Return (x, y) of the center of cell containing provided text 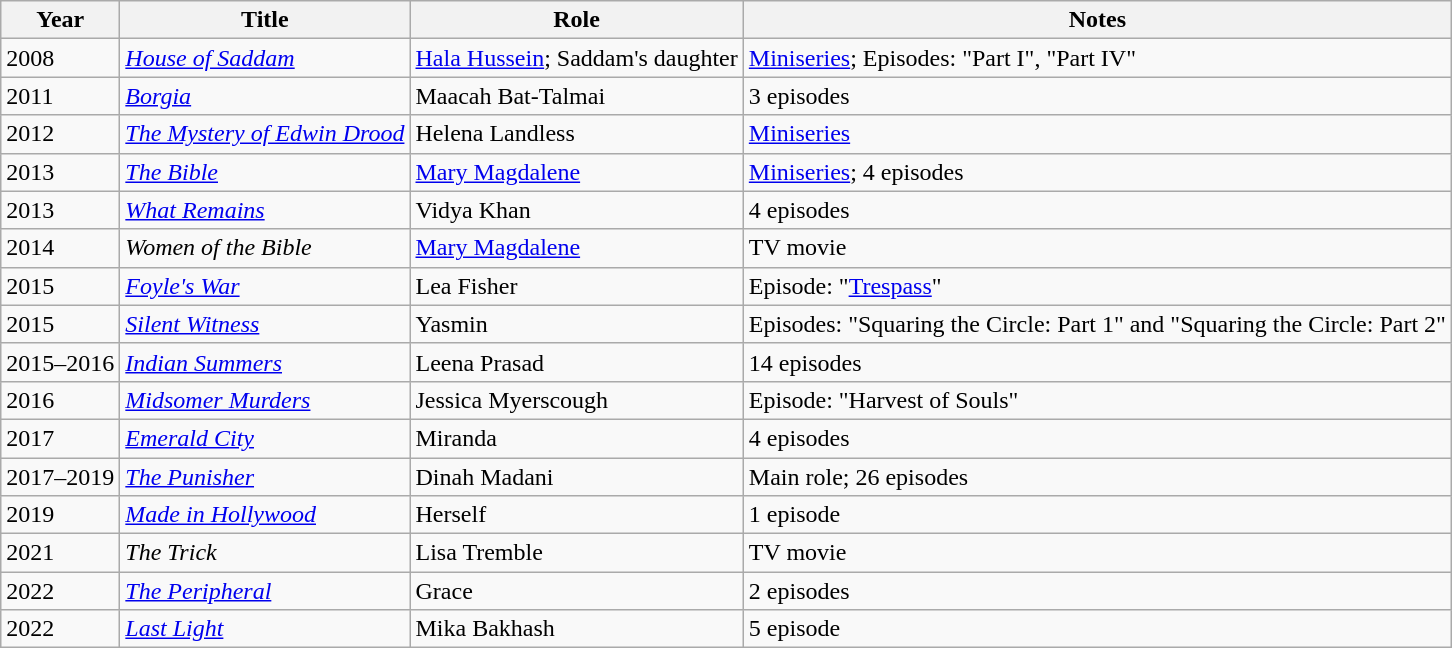
Yasmin (576, 324)
Miniseries; Episodes: "Part I", "Part IV" (1097, 58)
3 episodes (1097, 96)
2017 (60, 438)
Maacah Bat-Talmai (576, 96)
2015–2016 (60, 362)
Episode: "Trespass" (1097, 286)
Hala Hussein; Saddam's daughter (576, 58)
Emerald City (265, 438)
Made in Hollywood (265, 515)
Miniseries (1097, 134)
14 episodes (1097, 362)
The Trick (265, 553)
Women of the Bible (265, 248)
The Bible (265, 172)
Silent Witness (265, 324)
1 episode (1097, 515)
Leena Prasad (576, 362)
The Punisher (265, 477)
2011 (60, 96)
Mika Bakhash (576, 629)
Jessica Myerscough (576, 400)
2021 (60, 553)
Borgia (265, 96)
Miranda (576, 438)
Lisa Tremble (576, 553)
2019 (60, 515)
House of Saddam (265, 58)
The Mystery of Edwin Drood (265, 134)
Midsomer Murders (265, 400)
Last Light (265, 629)
Indian Summers (265, 362)
Episodes: "Squaring the Circle: Part 1" and "Squaring the Circle: Part 2" (1097, 324)
Miniseries; 4 episodes (1097, 172)
Foyle's War (265, 286)
Role (576, 20)
2014 (60, 248)
Notes (1097, 20)
2008 (60, 58)
2016 (60, 400)
Episode: "Harvest of Souls" (1097, 400)
Main role; 26 episodes (1097, 477)
Title (265, 20)
Grace (576, 591)
What Remains (265, 210)
2 episodes (1097, 591)
Dinah Madani (576, 477)
Herself (576, 515)
Vidya Khan (576, 210)
5 episode (1097, 629)
Lea Fisher (576, 286)
2012 (60, 134)
Year (60, 20)
2017–2019 (60, 477)
Helena Landless (576, 134)
The Peripheral (265, 591)
